Provide the [x, y] coordinate of the cell's center where the given text is located.  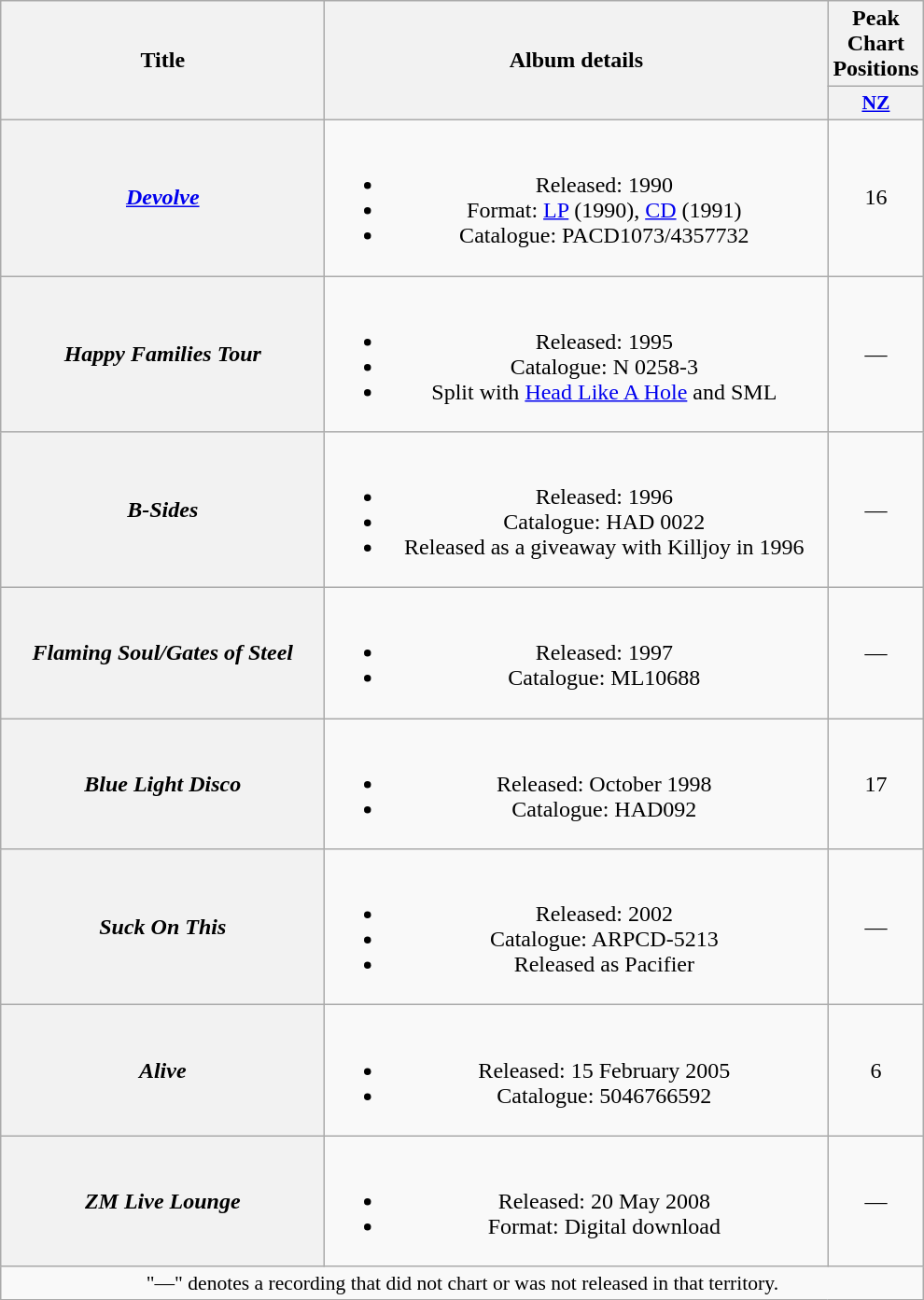
Flaming Soul/Gates of Steel [162, 653]
Released: 1990Format: LP (1990), CD (1991)Catalogue: PACD1073/4357732 [577, 198]
Suck On This [162, 928]
NZ [875, 104]
Album details [577, 61]
16 [875, 198]
Alive [162, 1070]
ZM Live Lounge [162, 1201]
17 [875, 784]
Blue Light Disco [162, 784]
Title [162, 61]
Released: 15 February 2005Catalogue: 5046766592 [577, 1070]
Released: 1996Catalogue: HAD 0022Released as a giveaway with Killjoy in 1996 [577, 510]
Devolve [162, 198]
Happy Families Tour [162, 355]
Peak Chart Positions [875, 44]
B-Sides [162, 510]
6 [875, 1070]
Released: 20 May 2008Format: Digital download [577, 1201]
Released: 2002Catalogue: ARPCD-5213Released as Pacifier [577, 928]
Released: 1997Catalogue: ML10688 [577, 653]
Released: 1995Catalogue: N 0258-3Split with Head Like A Hole and SML [577, 355]
Released: October 1998Catalogue: HAD092 [577, 784]
"—" denotes a recording that did not chart or was not released in that territory. [463, 1283]
